Capture the cell that displays the provided text and extract its (X, Y) central coordinate. 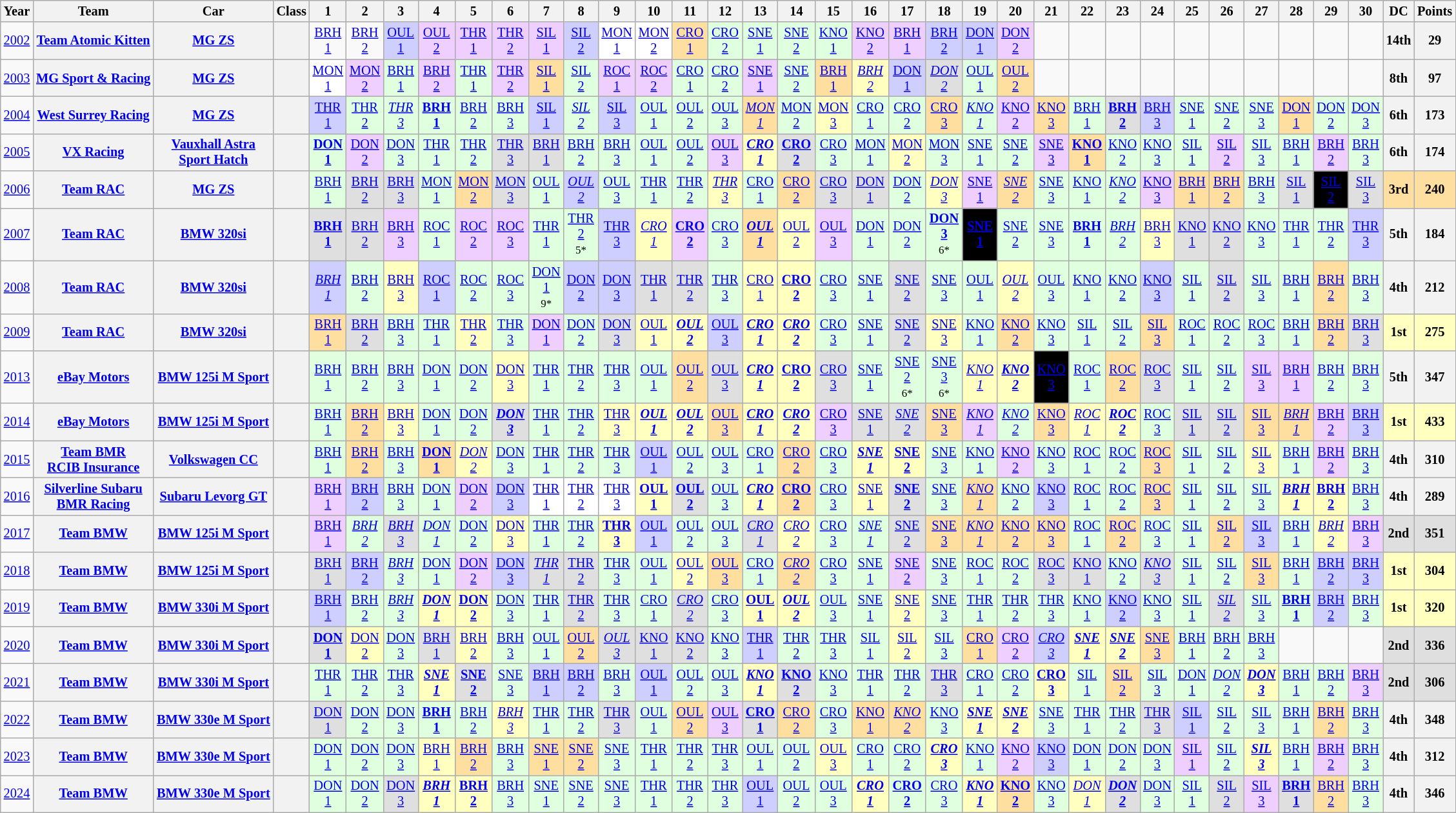
14th (1399, 41)
2 (365, 11)
1 (328, 11)
Volkswagen CC (213, 459)
8th (1399, 78)
14 (796, 11)
19 (980, 11)
212 (1435, 287)
5 (474, 11)
351 (1435, 534)
27 (1262, 11)
2005 (17, 152)
24 (1157, 11)
13 (760, 11)
97 (1435, 78)
2015 (17, 459)
DON36* (944, 234)
2007 (17, 234)
2024 (17, 794)
Subaru Levorg GT (213, 496)
2002 (17, 41)
2014 (17, 422)
17 (907, 11)
336 (1435, 645)
15 (833, 11)
2023 (17, 757)
Class (292, 11)
West Surrey Racing (93, 115)
4 (436, 11)
7 (546, 11)
2003 (17, 78)
26 (1227, 11)
22 (1087, 11)
2020 (17, 645)
304 (1435, 571)
Team (93, 11)
2016 (17, 496)
Year (17, 11)
2004 (17, 115)
240 (1435, 190)
20 (1015, 11)
23 (1122, 11)
Points (1435, 11)
DON19* (546, 287)
MG Sport & Racing (93, 78)
275 (1435, 332)
28 (1296, 11)
348 (1435, 719)
320 (1435, 608)
16 (870, 11)
21 (1052, 11)
184 (1435, 234)
306 (1435, 682)
DC (1399, 11)
25 (1192, 11)
174 (1435, 152)
2019 (17, 608)
6 (511, 11)
11 (690, 11)
2021 (17, 682)
VX Racing (93, 152)
433 (1435, 422)
2006 (17, 190)
Team BMRRCIB Insurance (93, 459)
289 (1435, 496)
312 (1435, 757)
12 (725, 11)
173 (1435, 115)
18 (944, 11)
Silverline SubaruBMR Racing (93, 496)
10 (654, 11)
SNE26* (907, 377)
3 (401, 11)
346 (1435, 794)
8 (581, 11)
2018 (17, 571)
2009 (17, 332)
310 (1435, 459)
30 (1366, 11)
Vauxhall AstraSport Hatch (213, 152)
3rd (1399, 190)
THR25* (581, 234)
2008 (17, 287)
2013 (17, 377)
9 (617, 11)
2017 (17, 534)
347 (1435, 377)
Team Atomic Kitten (93, 41)
2022 (17, 719)
SNE36* (944, 377)
Car (213, 11)
